Locate the cell with the specified text and output its (X, Y) center coordinate. 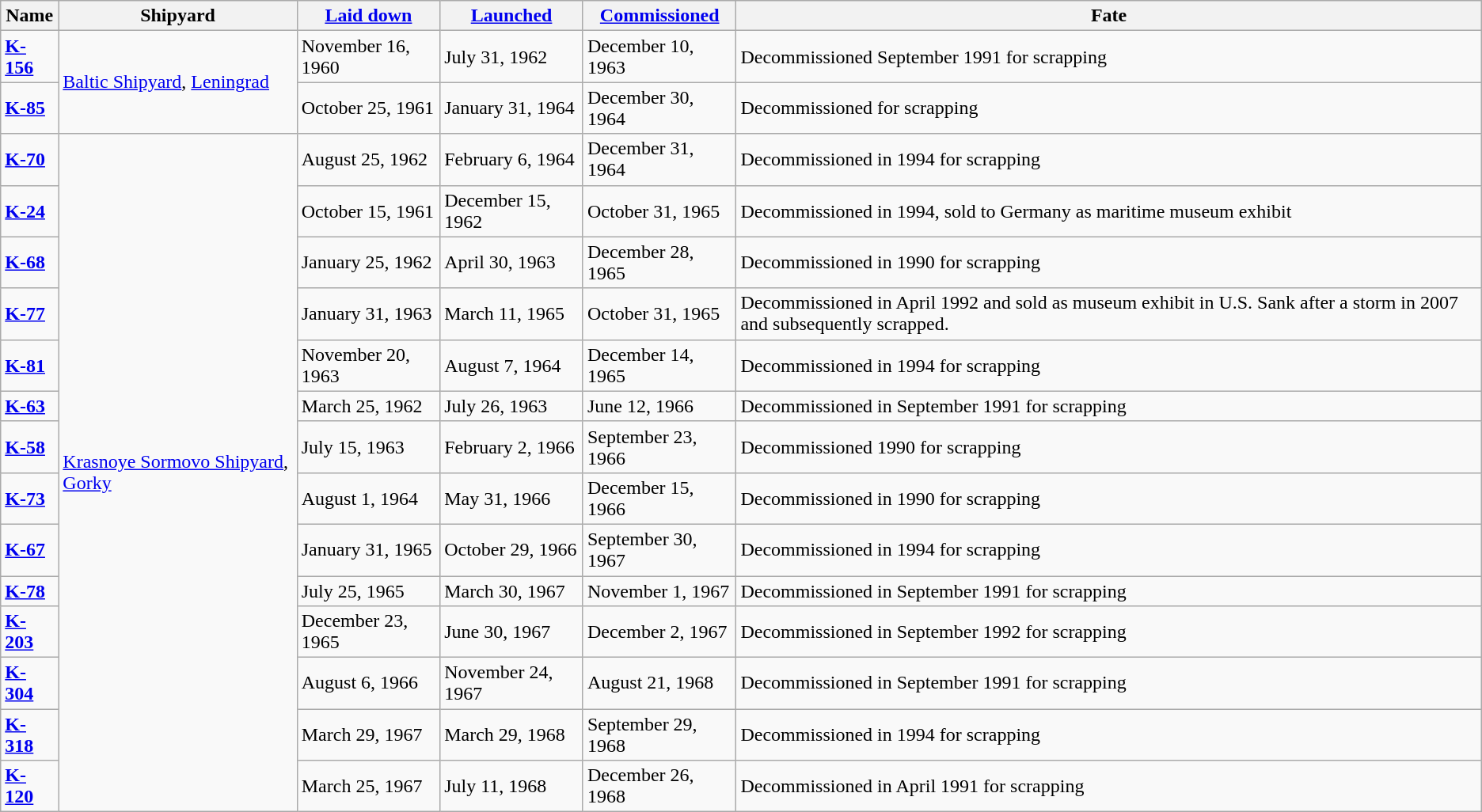
December 14, 1965 (659, 366)
March 30, 1967 (511, 591)
April 30, 1963 (511, 263)
December 15, 1966 (659, 499)
December 2, 1967 (659, 632)
Fate (1108, 16)
December 30, 1964 (659, 108)
K-318 (30, 734)
Decommissioned 1990 for scrapping (1108, 446)
K-156 (30, 57)
September 29, 1968 (659, 734)
Launched (511, 16)
November 16, 1960 (368, 57)
May 31, 1966 (511, 499)
Shipyard (177, 16)
December 15, 1962 (511, 211)
February 2, 1966 (511, 446)
July 31, 1962 (511, 57)
September 23, 1966 (659, 446)
K-70 (30, 160)
October 15, 1961 (368, 211)
K-67 (30, 549)
Decommissioned in September 1992 for scrapping (1108, 632)
January 31, 1965 (368, 549)
August 21, 1968 (659, 684)
January 31, 1963 (368, 313)
March 25, 1967 (368, 787)
July 11, 1968 (511, 787)
March 29, 1968 (511, 734)
K-58 (30, 446)
July 15, 1963 (368, 446)
December 31, 1964 (659, 160)
July 25, 1965 (368, 591)
K-73 (30, 499)
November 1, 1967 (659, 591)
Decommissioned for scrapping (1108, 108)
March 11, 1965 (511, 313)
November 20, 1963 (368, 366)
August 1, 1964 (368, 499)
K-304 (30, 684)
August 7, 1964 (511, 366)
October 25, 1961 (368, 108)
August 25, 1962 (368, 160)
November 24, 1967 (511, 684)
K-203 (30, 632)
K-63 (30, 406)
Baltic Shipyard, Leningrad (177, 82)
December 10, 1963 (659, 57)
December 26, 1968 (659, 787)
Commissioned (659, 16)
K-77 (30, 313)
Krasnoye Sormovo Shipyard, Gorky (177, 473)
K-24 (30, 211)
July 26, 1963 (511, 406)
K-120 (30, 787)
August 6, 1966 (368, 684)
Name (30, 16)
K-81 (30, 366)
June 12, 1966 (659, 406)
January 25, 1962 (368, 263)
June 30, 1967 (511, 632)
December 23, 1965 (368, 632)
Laid down (368, 16)
March 25, 1962 (368, 406)
January 31, 1964 (511, 108)
Decommissioned in 1994, sold to Germany as maritime museum exhibit (1108, 211)
Decommissioned in April 1991 for scrapping (1108, 787)
February 6, 1964 (511, 160)
March 29, 1967 (368, 734)
September 30, 1967 (659, 549)
K-85 (30, 108)
K-68 (30, 263)
October 29, 1966 (511, 549)
December 28, 1965 (659, 263)
Decommissioned in April 1992 and sold as museum exhibit in U.S. Sank after a storm in 2007 and subsequently scrapped. (1108, 313)
K-78 (30, 591)
Decommissioned September 1991 for scrapping (1108, 57)
